Return (x, y) of the center of cell containing provided text 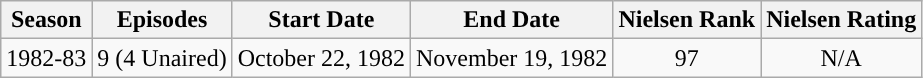
November 19, 1982 (512, 58)
Nielsen Rating (842, 20)
1982-83 (46, 58)
October 22, 1982 (321, 58)
Nielsen Rank (687, 20)
End Date (512, 20)
9 (4 Unaired) (162, 58)
97 (687, 58)
N/A (842, 58)
Season (46, 20)
Start Date (321, 20)
Episodes (162, 20)
